Output the (x, y) coordinate of the center of the cell containing the given text.  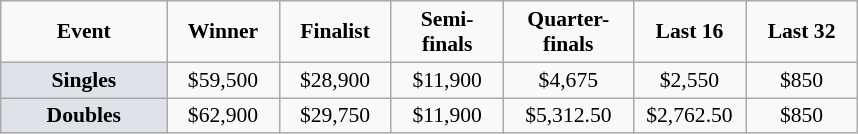
Event (84, 32)
Last 32 (802, 32)
$59,500 (223, 80)
Singles (84, 80)
Doubles (84, 116)
$62,900 (223, 116)
Last 16 (689, 32)
$29,750 (335, 116)
$2,762.50 (689, 116)
Semi-finals (447, 32)
$2,550 (689, 80)
Winner (223, 32)
$4,675 (568, 80)
Quarter-finals (568, 32)
$5,312.50 (568, 116)
Finalist (335, 32)
$28,900 (335, 80)
